Detect which cell encompasses the target text, then output its [X, Y] center coordinate. 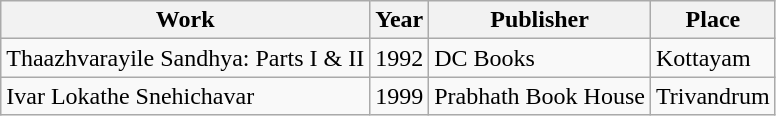
DC Books [540, 58]
1999 [400, 96]
Ivar Lokathe Snehichavar [186, 96]
1992 [400, 58]
Place [712, 20]
Work [186, 20]
Publisher [540, 20]
Thaazhvarayile Sandhya: Parts I & II [186, 58]
Trivandrum [712, 96]
Year [400, 20]
Kottayam [712, 58]
Prabhath Book House [540, 96]
